Search for the cell housing the specified text and yield its (x, y) center coordinate. 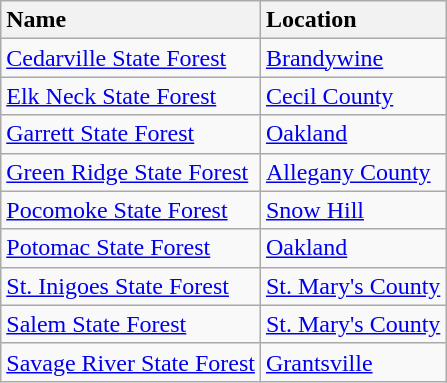
Potomac State Forest (131, 248)
Elk Neck State Forest (131, 96)
St. Inigoes State Forest (131, 286)
Cecil County (352, 96)
Name (131, 20)
Salem State Forest (131, 324)
Savage River State Forest (131, 362)
Location (352, 20)
Cedarville State Forest (131, 58)
Garrett State Forest (131, 134)
Snow Hill (352, 210)
Pocomoke State Forest (131, 210)
Grantsville (352, 362)
Brandywine (352, 58)
Green Ridge State Forest (131, 172)
Allegany County (352, 172)
